Detect which cell encompasses the target text, then output its (X, Y) center coordinate. 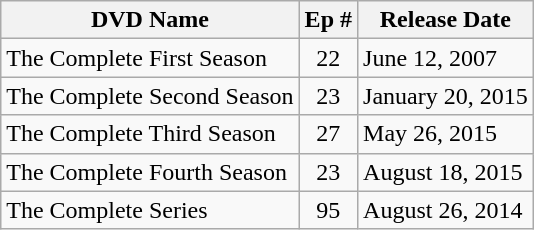
Release Date (446, 20)
The Complete Third Season (150, 134)
January 20, 2015 (446, 96)
May 26, 2015 (446, 134)
The Complete Series (150, 210)
Ep # (328, 20)
August 18, 2015 (446, 172)
The Complete Fourth Season (150, 172)
95 (328, 210)
August 26, 2014 (446, 210)
27 (328, 134)
June 12, 2007 (446, 58)
22 (328, 58)
The Complete First Season (150, 58)
The Complete Second Season (150, 96)
DVD Name (150, 20)
